Identify which cell holds the provided text, then report its (x, y) central coordinate. 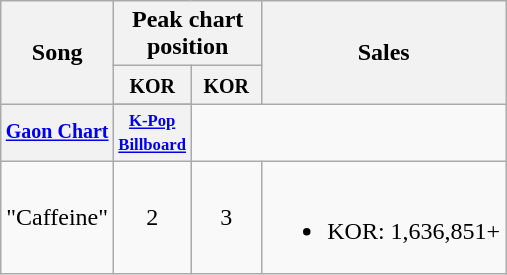
KOR: 1,636,851+ (384, 218)
K-Pop Billboard (152, 132)
Sales (384, 52)
2 (152, 218)
3 (226, 218)
Peak chart position (188, 34)
"Caffeine" (58, 218)
Gaon Chart (58, 132)
Song (58, 52)
